Scan for the cell matching the given text and deliver its [x, y] coordinate at center. 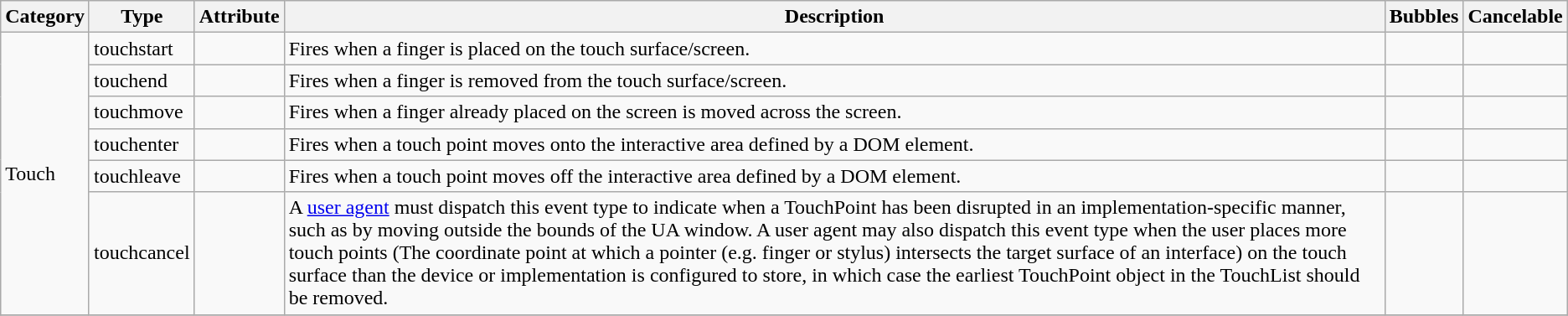
touchleave [142, 176]
Category [45, 17]
Touch [45, 174]
Fires when a finger is removed from the touch surface/screen. [834, 80]
Fires when a touch point moves off the interactive area defined by a DOM element. [834, 176]
touchcancel [142, 253]
Type [142, 17]
Attribute [240, 17]
touchenter [142, 144]
Bubbles [1424, 17]
Description [834, 17]
Fires when a touch point moves onto the interactive area defined by a DOM element. [834, 144]
Fires when a finger already placed on the screen is moved across the screen. [834, 112]
touchmove [142, 112]
Fires when a finger is placed on the touch surface/screen. [834, 49]
Cancelable [1515, 17]
touchstart [142, 49]
touchend [142, 80]
